Detect which cell encompasses the target text, then output its [X, Y] center coordinate. 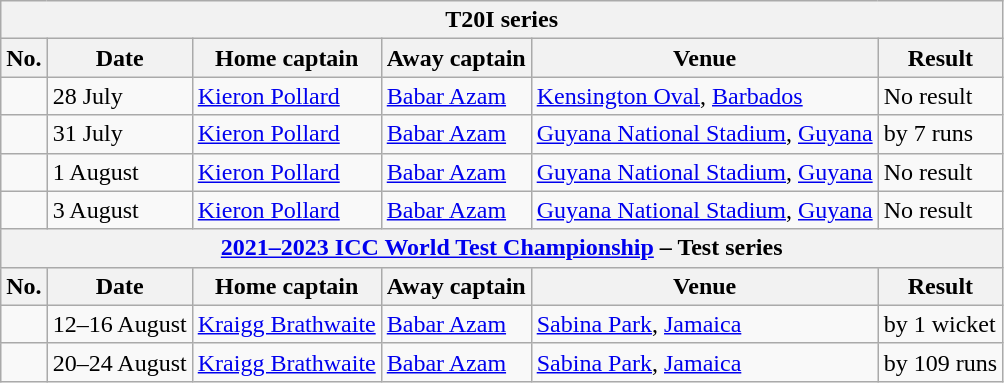
Kensington Oval, Barbados [704, 96]
2021–2023 ICC World Test Championship – Test series [502, 248]
20–24 August [120, 362]
3 August [120, 210]
by 1 wicket [940, 324]
1 August [120, 172]
12–16 August [120, 324]
by 109 runs [940, 362]
T20I series [502, 20]
28 July [120, 96]
31 July [120, 134]
by 7 runs [940, 134]
